Locate the cell with the specified text and output its (X, Y) center coordinate. 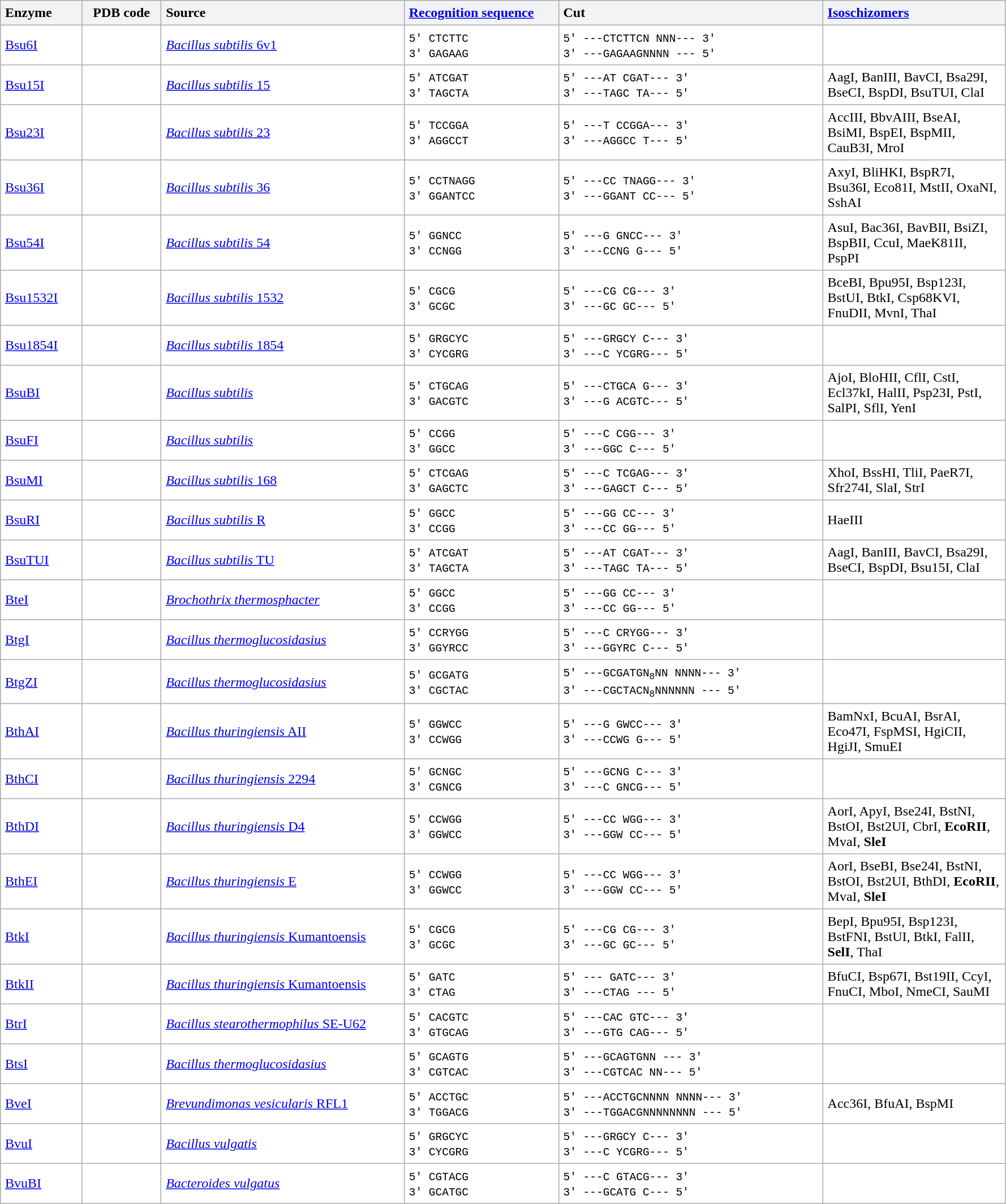
AorI, BseBI, Bse24I, BstNI, BstOI, Bst2UI, BthDI, EcoRII, MvaI, SleI (914, 882)
PDB code (121, 13)
5' GCGATG 3' CGCTAC (481, 681)
5' CTGCAG 3' GACGTC (481, 393)
AsuI, Bac36I, BavBII, BsiZI, BspBII, CcuI, MaeK81II, PspPI (914, 243)
5' ---C CRYGG--- 3' 3' ---GGYRC C--- 5' (690, 640)
AxyI, BliHKI, BspR7I, Bsu36I, Eco81I, MstII, OxaNI, SshAI (914, 188)
BceBI, Bpu95I, Bsp123I, BstUI, BtkI, Csp68KVI, FnuDII, MvnI, ThaI (914, 298)
5' --- GATC--- 3' 3' ---CTAG --- 5' (690, 984)
5' TCCGGA 3' AGGCCT (481, 132)
AorI, ApyI, Bse24I, BstNI, BstOI, Bst2UI, CbrI, EcoRII, MvaI, SleI (914, 827)
Cut (690, 13)
Bacillus thuringiensis E (283, 882)
BtkI (41, 937)
BvuBI (41, 1184)
BthAI (41, 732)
5' CCRYGG 3' GGYRCC (481, 640)
Bacillus subtilis 54 (283, 243)
5' ---C GTACG--- 3' 3' ---GCATG C--- 5' (690, 1184)
AagI, BanIII, BavCI, Bsa29I, BseCI, BspDI, Bsu15I, ClaI (914, 560)
BsuTUI (41, 560)
5' ---C TCGAG--- 3' 3' ---GAGCT C--- 5' (690, 480)
BamNxI, BcuAI, BsrAI, Eco47I, FspMSI, HgiCII, HgiJI, SmuEI (914, 732)
BthDI (41, 827)
5' CCGG 3' GGCC (481, 440)
Bacillus thuringiensis 2294 (283, 779)
5' GCNGC 3' CGNCG (481, 779)
BthEI (41, 882)
Bacillus subtilis 15 (283, 85)
5' ---CAC GTC--- 3' 3' ---GTG CAG--- 5' (690, 1024)
5' CACGTC 3' GTGCAG (481, 1024)
5' GATC 3' CTAG (481, 984)
5' GCAGTG 3' CGTCAC (481, 1064)
BtrI (41, 1024)
BvuI (41, 1143)
Bsu6I (41, 45)
5' ---G GNCC--- 3' 3' ---CCNG G--- 5' (690, 243)
5' ACCTGC 3' TGGACG (481, 1104)
Bacillus subtilis 168 (283, 480)
Acc36I, BfuAI, BspMI (914, 1104)
5' CTCGAG 3' GAGCTC (481, 480)
5' GGNCC 3' CCNGG (481, 243)
5' GGWCC 3' CCWGG (481, 732)
Bacillus vulgatis (283, 1143)
Bacillus subtilis 1854 (283, 345)
Bacillus thuringiensis D4 (283, 827)
BthCI (41, 779)
Bacteroides vulgatus (283, 1184)
5' CCTNAGG 3' GGANTCC (481, 188)
BveI (41, 1104)
AccIII, BbvAIII, BseAI, BsiMI, BspEI, BspMII, CauB3I, MroI (914, 132)
Bsu36I (41, 188)
Enzyme (41, 13)
Source (283, 13)
Bsu1854I (41, 345)
5' ---T CCGGA--- 3' 3' ---AGGCC T--- 5' (690, 132)
AagI, BanIII, BavCI, Bsa29I, BseCI, BspDI, BsuTUI, ClaI (914, 85)
Bsu23I (41, 132)
BtgZI (41, 681)
AjoI, BloHII, CflI, CstI, Ecl37kI, HalII, Psp23I, PstI, SalPI, SflI, YenI (914, 393)
BtkII (41, 984)
5' ---ACCTGCNNNN NNNN--- 3' 3' ---TGGACGNNNNNNNN --- 5' (690, 1104)
Bacillus stearothermophilus SE-U62 (283, 1024)
Bacillus thuringiensis AII (283, 732)
BsuBI (41, 393)
Bacillus subtilis 6v1 (283, 45)
5' CTCTTC 3' GAGAAG (481, 45)
BfuCI, Bsp67I, Bst19II, CcyI, FnuCI, MboI, NmeCI, SauMI (914, 984)
5' ---C CGG--- 3' 3' ---GGC C--- 5' (690, 440)
BsuFI (41, 440)
5' CGTACG 3' GCATGC (481, 1184)
BteI (41, 599)
5' ---CC TNAGG--- 3' 3' ---GGANT CC--- 5' (690, 188)
Bacillus subtilis R (283, 520)
Brevundimonas vesicularis RFL1 (283, 1104)
5' ---CTGCA G--- 3' 3' ---G ACGTC--- 5' (690, 393)
Bacillus subtilis 1532 (283, 298)
BtsI (41, 1064)
Bacillus subtilis TU (283, 560)
Bacillus subtilis 23 (283, 132)
Bsu15I (41, 85)
5' ---GCAGTGNN --- 3' 3' ---CGTCAC NN--- 5' (690, 1064)
5' ---G GWCC--- 3' 3' ---CCWG G--- 5' (690, 732)
5' ---GCNG C--- 3' 3' ---C GNCG--- 5' (690, 779)
Bacillus subtilis 36 (283, 188)
Recognition sequence (481, 13)
BepI, Bpu95I, Bsp123I, BstFNI, BstUI, BtkI, FalII, SelI, ThaI (914, 937)
Bsu54I (41, 243)
BsuRI (41, 520)
Bsu1532I (41, 298)
BsuMI (41, 480)
Brochothrix thermosphacter (283, 599)
5' ---GCGATGN8NN NNNN--- 3' 3' ---CGCTACN8NNNNNN --- 5' (690, 681)
HaeIII (914, 520)
XhoI, BssHI, TliI, PaeR7I, Sfr274I, SlaI, StrI (914, 480)
BtgI (41, 640)
Isoschizomers (914, 13)
5' ---CTCTTCN NNN--- 3' 3' ---GAGAAGNNNN --- 5' (690, 45)
